Capture the cell that displays the provided text and extract its (X, Y) central coordinate. 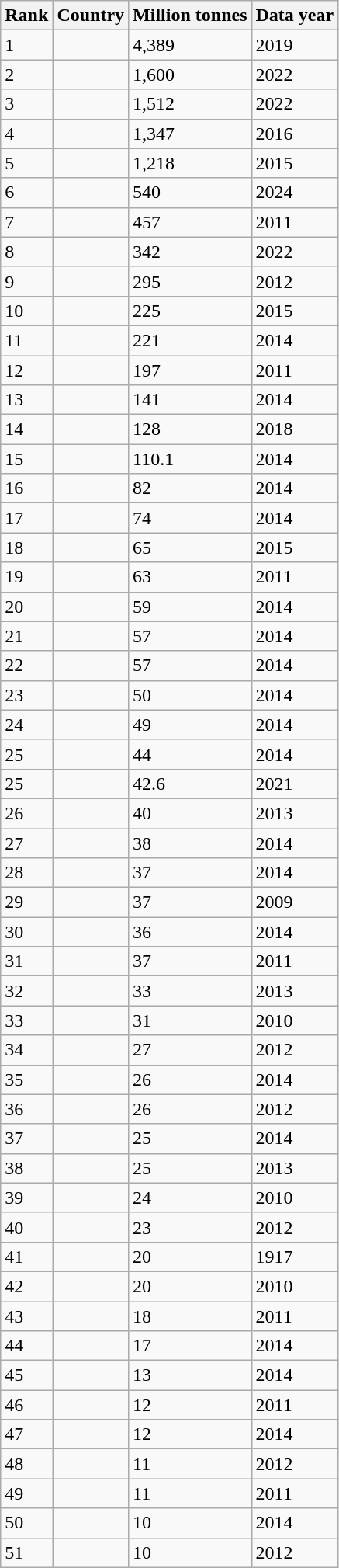
35 (26, 1080)
221 (190, 340)
1 (26, 45)
2009 (295, 902)
342 (190, 252)
34 (26, 1050)
Country (91, 16)
45 (26, 1375)
2024 (295, 193)
42 (26, 1286)
4 (26, 134)
15 (26, 459)
4,389 (190, 45)
82 (190, 488)
46 (26, 1405)
197 (190, 370)
65 (190, 548)
43 (26, 1316)
2021 (295, 784)
28 (26, 873)
7 (26, 222)
32 (26, 991)
5 (26, 163)
1,347 (190, 134)
2016 (295, 134)
47 (26, 1434)
30 (26, 932)
29 (26, 902)
3 (26, 104)
6 (26, 193)
110.1 (190, 459)
39 (26, 1198)
41 (26, 1257)
19 (26, 577)
1,512 (190, 104)
51 (26, 1552)
128 (190, 429)
8 (26, 252)
16 (26, 488)
457 (190, 222)
Rank (26, 16)
1,218 (190, 163)
Million tonnes (190, 16)
1,600 (190, 75)
59 (190, 607)
42.6 (190, 784)
1917 (295, 1257)
48 (26, 1464)
225 (190, 311)
74 (190, 518)
2018 (295, 429)
63 (190, 577)
2 (26, 75)
295 (190, 281)
14 (26, 429)
2019 (295, 45)
540 (190, 193)
21 (26, 636)
Data year (295, 16)
9 (26, 281)
22 (26, 666)
141 (190, 400)
